Scan for the cell matching the given text and deliver its [x, y] coordinate at center. 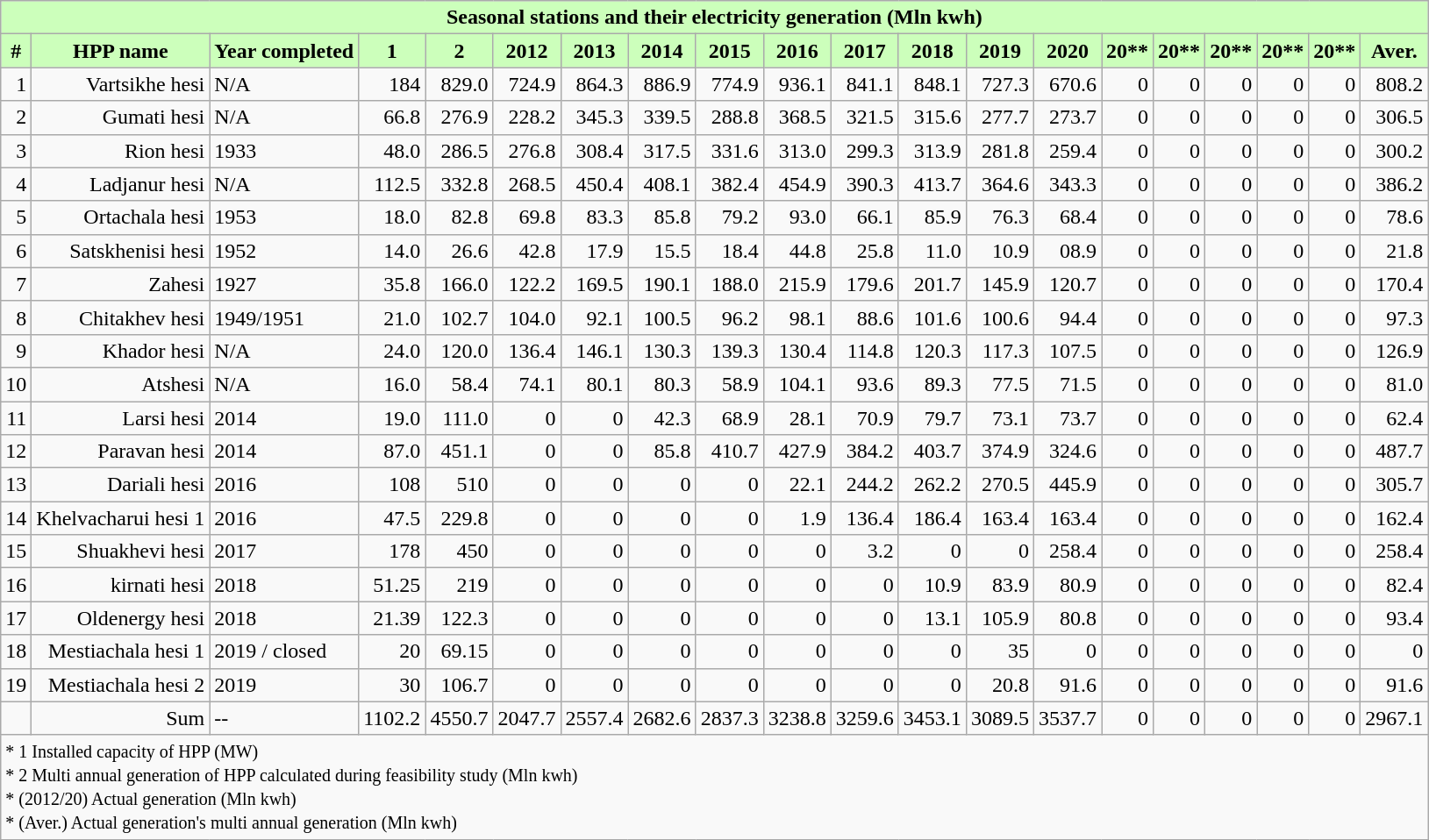
188.0 [730, 284]
130.4 [797, 351]
30 [392, 685]
2557.4 [595, 718]
9 [16, 351]
Dariali hesi [121, 485]
58.9 [730, 384]
87.0 [392, 452]
5 [16, 217]
68.4 [1067, 217]
186.4 [932, 518]
120.3 [932, 351]
92.1 [595, 317]
73.1 [1000, 418]
13 [16, 485]
18.4 [730, 251]
88.6 [865, 317]
16.0 [392, 384]
94.4 [1067, 317]
122.3 [460, 618]
Gumati hesi [121, 117]
300.2 [1395, 151]
2012 [526, 51]
3.2 [865, 552]
42.3 [661, 418]
864.3 [595, 84]
82.4 [1395, 585]
Vartsikhe hesi [121, 84]
270.5 [1000, 485]
308.4 [595, 151]
51.25 [392, 585]
35 [1000, 651]
345.3 [595, 117]
3 [16, 151]
21.8 [1395, 251]
178 [392, 552]
19 [16, 685]
169.5 [595, 284]
89.3 [932, 384]
1949/1951 [284, 317]
100.5 [661, 317]
339.5 [661, 117]
2837.3 [730, 718]
70.9 [865, 418]
305.7 [1395, 485]
321.5 [865, 117]
3238.8 [797, 718]
81.0 [1395, 384]
219 [460, 585]
76.3 [1000, 217]
16 [16, 585]
18 [16, 651]
3537.7 [1067, 718]
126.9 [1395, 351]
80.1 [595, 384]
451.1 [460, 452]
277.7 [1000, 117]
78.6 [1395, 217]
104.1 [797, 384]
2682.6 [661, 718]
80.3 [661, 384]
82.8 [460, 217]
841.1 [865, 84]
107.5 [1067, 351]
114.8 [865, 351]
111.0 [460, 418]
80.8 [1067, 618]
4550.7 [460, 718]
Aver. [1395, 51]
2015 [730, 51]
1933 [284, 151]
268.5 [526, 184]
215.9 [797, 284]
374.9 [1000, 452]
102.7 [460, 317]
848.1 [932, 84]
454.9 [797, 184]
130.3 [661, 351]
73.7 [1067, 418]
18.0 [392, 217]
122.2 [526, 284]
Ladjanur hesi [121, 184]
343.3 [1067, 184]
774.9 [730, 84]
101.6 [932, 317]
262.2 [932, 485]
108 [392, 485]
21.39 [392, 618]
24.0 [392, 351]
85.9 [932, 217]
104.0 [526, 317]
450.4 [595, 184]
11.0 [932, 251]
450 [460, 552]
286.5 [460, 151]
146.1 [595, 351]
299.3 [865, 151]
68.9 [730, 418]
4 [16, 184]
74.1 [526, 384]
62.4 [1395, 418]
6 [16, 251]
2967.1 [1395, 718]
14.0 [392, 251]
105.9 [1000, 618]
829.0 [460, 84]
Ortachala hesi [121, 217]
11 [16, 418]
1927 [284, 284]
71.5 [1067, 384]
170.4 [1395, 284]
48.0 [392, 151]
139.3 [730, 351]
427.9 [797, 452]
14 [16, 518]
kirnati hesi [121, 585]
Oldenergy hesi [121, 618]
79.7 [932, 418]
Paravan hesi [121, 452]
93.6 [865, 384]
Mestiachala hesi 1 [121, 651]
112.5 [392, 184]
3453.1 [932, 718]
100.6 [1000, 317]
670.6 [1067, 84]
15.5 [661, 251]
66.1 [865, 217]
Atshesi [121, 384]
228.2 [526, 117]
317.5 [661, 151]
276.8 [526, 151]
Khelvacharui hesi 1 [121, 518]
25.8 [865, 251]
120.7 [1067, 284]
403.7 [932, 452]
21.0 [392, 317]
117.3 [1000, 351]
77.5 [1000, 384]
386.2 [1395, 184]
2047.7 [526, 718]
1953 [284, 217]
66.8 [392, 117]
244.2 [865, 485]
Khador hesi [121, 351]
332.8 [460, 184]
44.8 [797, 251]
410.7 [730, 452]
259.4 [1067, 151]
Seasonal stations and their electricity generation (Mln kwh) [714, 18]
Zahesi [121, 284]
80.9 [1067, 585]
Chitakhev hesi [121, 317]
510 [460, 485]
2013 [595, 51]
166.0 [460, 284]
3089.5 [1000, 718]
79.2 [730, 217]
22.1 [797, 485]
384.2 [865, 452]
2020 [1067, 51]
# [16, 51]
382.4 [730, 184]
368.5 [797, 117]
69.8 [526, 217]
13.1 [932, 618]
162.4 [1395, 518]
184 [392, 84]
58.4 [460, 384]
324.6 [1067, 452]
1102.2 [392, 718]
Sum [121, 718]
808.2 [1395, 84]
93.0 [797, 217]
Rion hesi [121, 151]
120.0 [460, 351]
97.3 [1395, 317]
276.9 [460, 117]
3259.6 [865, 718]
Year completed [284, 51]
179.6 [865, 284]
Mestiachala hesi 2 [121, 685]
42.8 [526, 251]
487.7 [1395, 452]
Larsi hesi [121, 418]
Satskhenisi hesi [121, 251]
145.9 [1000, 284]
331.6 [730, 151]
936.1 [797, 84]
26.6 [460, 251]
98.1 [797, 317]
413.7 [932, 184]
727.3 [1000, 84]
17 [16, 618]
229.8 [460, 518]
20.8 [1000, 685]
306.5 [1395, 117]
83.3 [595, 217]
1952 [284, 251]
201.7 [932, 284]
106.7 [460, 685]
390.3 [865, 184]
96.2 [730, 317]
273.7 [1067, 117]
35.8 [392, 284]
10 [16, 384]
364.6 [1000, 184]
445.9 [1067, 485]
886.9 [661, 84]
47.5 [392, 518]
Shuakhevi hesi [121, 552]
15 [16, 552]
69.15 [460, 651]
83.9 [1000, 585]
8 [16, 317]
17.9 [595, 251]
190.1 [661, 284]
-- [284, 718]
313.0 [797, 151]
20 [392, 651]
HPP name [121, 51]
12 [16, 452]
2019 / closed [284, 651]
1.9 [797, 518]
19.0 [392, 418]
315.6 [932, 117]
08.9 [1067, 251]
93.4 [1395, 618]
7 [16, 284]
724.9 [526, 84]
281.8 [1000, 151]
408.1 [661, 184]
288.8 [730, 117]
28.1 [797, 418]
313.9 [932, 151]
